Output the (X, Y) coordinate of the center of the cell containing the given text.  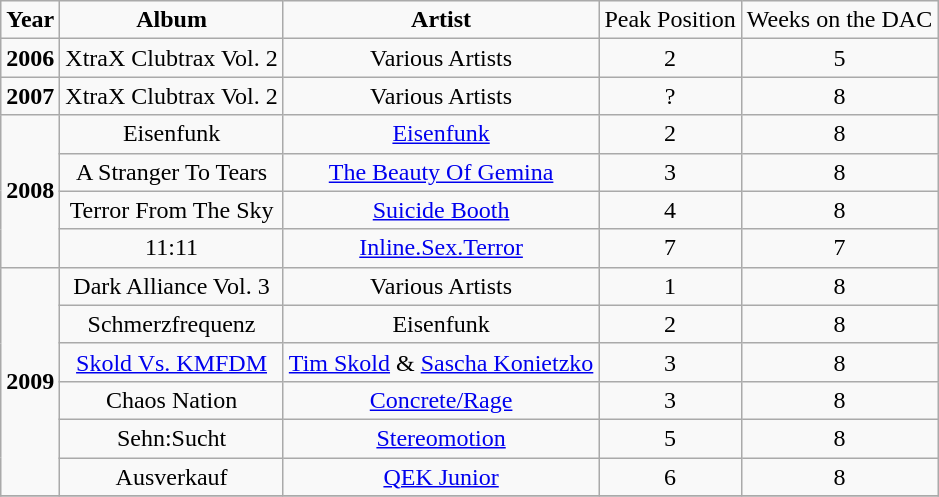
Tim Skold & Sascha Konietzko (441, 362)
4 (670, 210)
2009 (30, 381)
Inline.Sex.Terror (441, 248)
Dark Alliance Vol. 3 (172, 286)
Skold Vs. KMFDM (172, 362)
Suicide Booth (441, 210)
Concrete/Rage (441, 400)
2006 (30, 58)
Weeks on the DAC (839, 20)
Album (172, 20)
Stereomotion (441, 438)
2007 (30, 96)
Schmerzfrequenz (172, 324)
The Beauty Of Gemina (441, 172)
Ausverkauf (172, 477)
1 (670, 286)
Sehn:Sucht (172, 438)
2008 (30, 191)
QEK Junior (441, 477)
Peak Position (670, 20)
Chaos Nation (172, 400)
Artist (441, 20)
Year (30, 20)
A Stranger To Tears (172, 172)
11:11 (172, 248)
Terror From The Sky (172, 210)
6 (670, 477)
? (670, 96)
